Find where the given text appears and provide that cell's center as [x, y] coordinate. 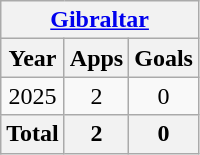
Year [33, 58]
2025 [33, 96]
Gibraltar [100, 20]
Total [33, 134]
Apps [96, 58]
Goals [164, 58]
